For the text-containing cell, return its midpoint in [x, y] coordinate format. 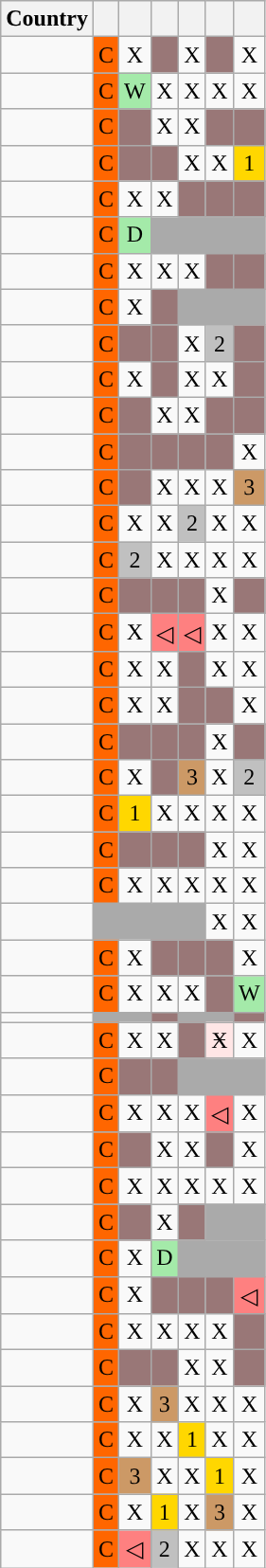
Country [47, 19]
Ӿ [220, 1040]
